Output the [x, y] coordinate of the center of the cell containing the given text.  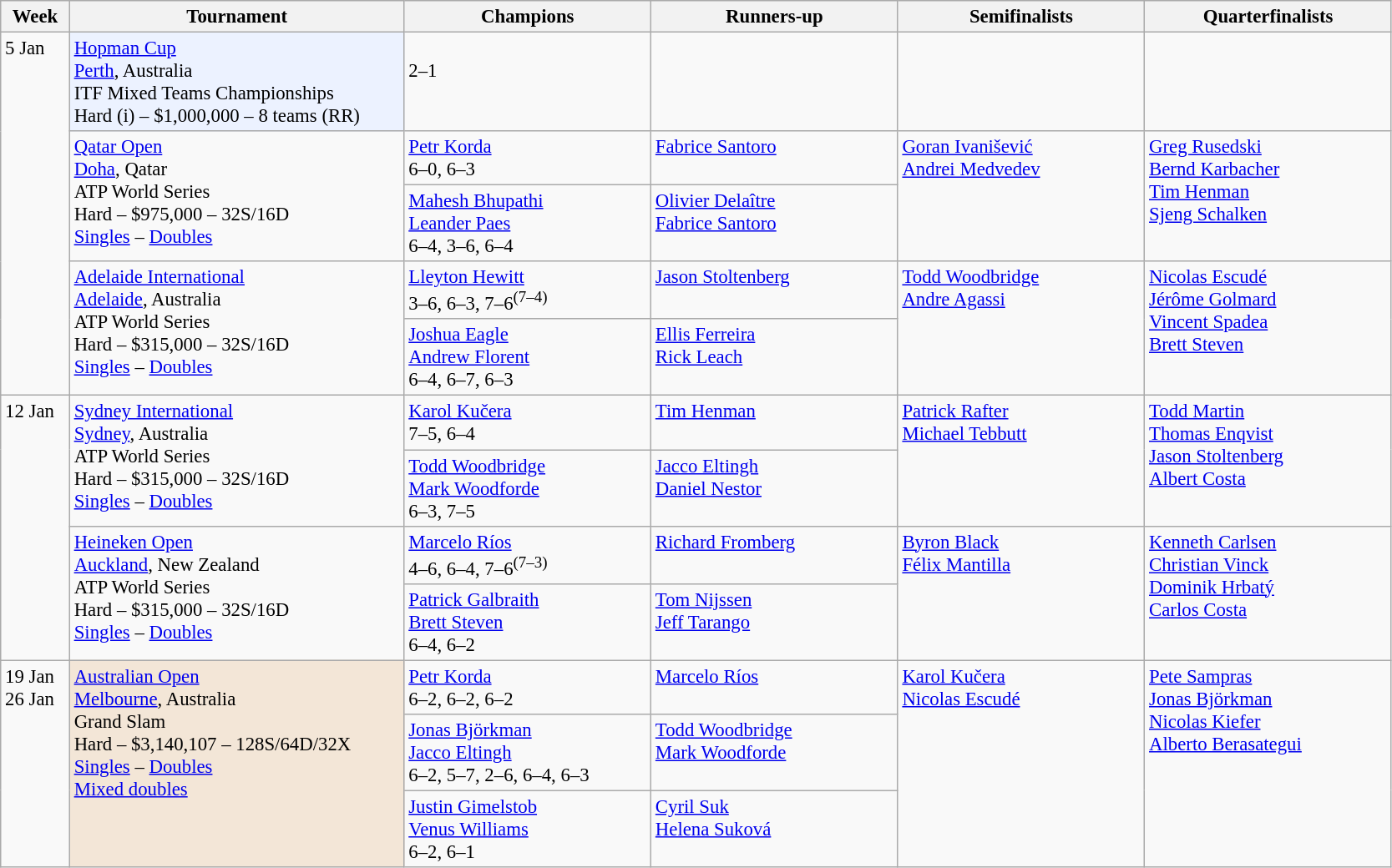
Lleyton Hewitt3–6, 6–3, 7–6(7–4) [528, 290]
Todd Woodbridge Andre Agassi [1021, 329]
Runners-up [775, 17]
Karol Kučera7–5, 6–4 [528, 422]
5 Jan [35, 214]
Patrick Rafter Michael Tebbutt [1021, 461]
12 Jan [35, 527]
Karol Kučera Nicolas Escudé [1021, 764]
Marcelo Ríos4–6, 6–4, 7–6(7–3) [528, 554]
Greg Rusedski Bernd Karbacher Tim Henman Sjeng Schalken [1268, 196]
19 Jan26 Jan [35, 764]
Week [35, 17]
Quarterfinalists [1268, 17]
Semifinalists [1021, 17]
Todd Woodbridge Mark Woodforde 6–3, 7–5 [528, 488]
Petr Korda6–2, 6–2, 6–2 [528, 688]
Todd Woodbridge Mark Woodforde [775, 753]
Qatar OpenDoha, QatarATP World SeriesHard – $975,000 – 32S/16DSingles – Doubles [237, 196]
Tournament [237, 17]
Adelaide InternationalAdelaide, AustraliaATP World SeriesHard – $315,000 – 32S/16DSingles – Doubles [237, 329]
Nicolas Escudé Jérôme Golmard Vincent Spadea Brett Steven [1268, 329]
Olivier Delaître Fabrice Santoro [775, 224]
Tim Henman [775, 422]
Justin Gimelstob Venus Williams6–2, 6–1 [528, 829]
Kenneth Carlsen Christian Vinck Dominik Hrbatý Carlos Costa [1268, 593]
Jacco Eltingh Daniel Nestor [775, 488]
Cyril Suk Helena Suková [775, 829]
Byron Black Félix Mantilla [1021, 593]
Richard Fromberg [775, 554]
Jonas Björkman Jacco Eltingh6–2, 5–7, 2–6, 6–4, 6–3 [528, 753]
Goran Ivanišević Andrei Medvedev [1021, 196]
Tom Nijssen Jeff Tarango [775, 622]
2–1 [528, 82]
Fabrice Santoro [775, 159]
Heineken Open Auckland, New ZealandATP World SeriesHard – $315,000 – 32S/16DSingles – Doubles [237, 593]
Mahesh Bhupathi Leander Paes 6–4, 3–6, 6–4 [528, 224]
Jason Stoltenberg [775, 290]
Ellis Ferreira Rick Leach [775, 357]
Pete Sampras Jonas Björkman Nicolas Kiefer Alberto Berasategui [1268, 764]
Petr Korda6–0, 6–3 [528, 159]
Todd Martin Thomas Enqvist Jason Stoltenberg Albert Costa [1268, 461]
Joshua Eagle Andrew Florent6–4, 6–7, 6–3 [528, 357]
Australian Open Melbourne, AustraliaGrand SlamHard – $3,140,107 – 128S/64D/32XSingles – Doubles Mixed doubles [237, 764]
Hopman CupPerth, AustraliaITF Mixed Teams ChampionshipsHard (i) – $1,000,000 – 8 teams (RR) [237, 82]
Patrick Galbraith Brett Steven6–4, 6–2 [528, 622]
Marcelo Ríos [775, 688]
Champions [528, 17]
Sydney InternationalSydney, AustraliaATP World SeriesHard – $315,000 – 32S/16DSingles – Doubles [237, 461]
